Search for the cell housing the specified text and yield its [x, y] center coordinate. 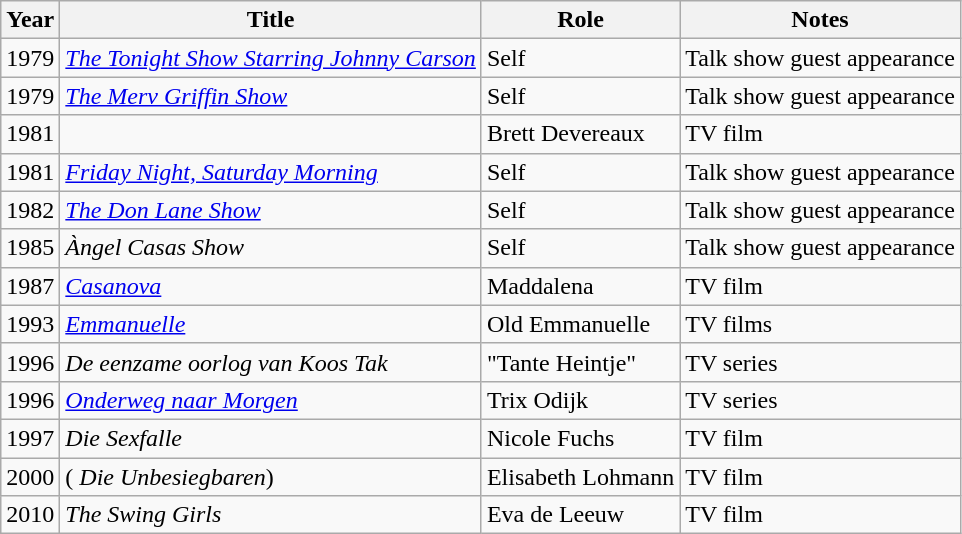
Friday Night, Saturday Morning [271, 172]
2010 [30, 515]
Nicole Fuchs [580, 438]
Elisabeth Lohmann [580, 477]
Trix Odijk [580, 400]
The Don Lane Show [271, 210]
Maddalena [580, 286]
Emmanuelle [271, 324]
Casanova [271, 286]
Onderweg naar Morgen [271, 400]
Role [580, 20]
2000 [30, 477]
Title [271, 20]
Àngel Casas Show [271, 248]
The Merv Griffin Show [271, 96]
De eenzame oorlog van Koos Tak [271, 362]
1993 [30, 324]
1985 [30, 248]
The Tonight Show Starring Johnny Carson [271, 58]
The Swing Girls [271, 515]
1982 [30, 210]
1987 [30, 286]
TV films [820, 324]
Notes [820, 20]
Eva de Leeuw [580, 515]
( Die Unbesiegbaren) [271, 477]
Old Emmanuelle [580, 324]
Die Sexfalle [271, 438]
1997 [30, 438]
Year [30, 20]
"Tante Heintje" [580, 362]
Brett Devereaux [580, 134]
